Capture the cell that displays the provided text and extract its [x, y] central coordinate. 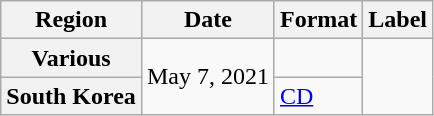
Format [318, 20]
South Korea [72, 96]
Label [398, 20]
Date [208, 20]
Region [72, 20]
May 7, 2021 [208, 77]
CD [318, 96]
Various [72, 58]
